Find where the given text appears and provide that cell's center as (x, y) coordinate. 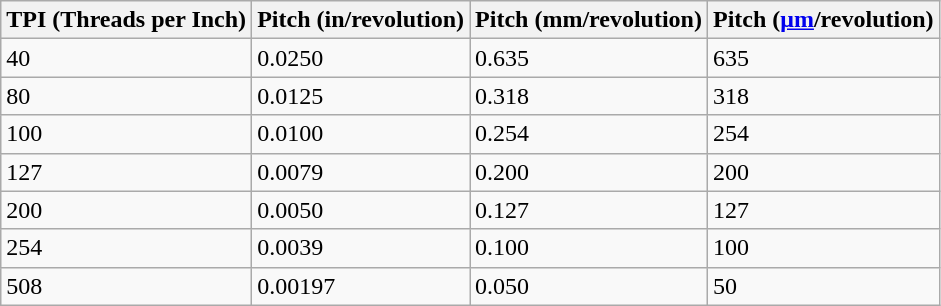
0.254 (589, 134)
0.0039 (361, 248)
635 (823, 58)
0.0100 (361, 134)
0.200 (589, 172)
Pitch (μm/revolution) (823, 20)
0.0250 (361, 58)
0.100 (589, 248)
Pitch (in/revolution) (361, 20)
0.050 (589, 286)
318 (823, 96)
0.00197 (361, 286)
0.127 (589, 210)
0.0079 (361, 172)
0.318 (589, 96)
TPI (Threads per Inch) (126, 20)
Pitch (mm/revolution) (589, 20)
40 (126, 58)
508 (126, 286)
0.635 (589, 58)
0.0125 (361, 96)
80 (126, 96)
0.0050 (361, 210)
50 (823, 286)
